Provide the (X, Y) coordinate of the cell's center where the given text is located.  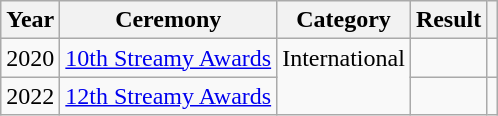
12th Streamy Awards (168, 96)
Year (30, 20)
Result (448, 20)
International (344, 77)
2022 (30, 96)
Ceremony (168, 20)
2020 (30, 58)
10th Streamy Awards (168, 58)
Category (344, 20)
